Search for the cell housing the specified text and yield its (X, Y) center coordinate. 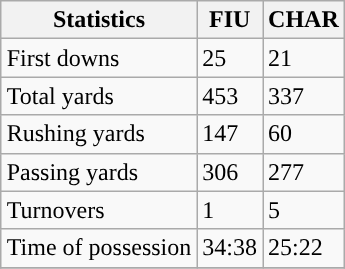
306 (230, 172)
5 (304, 210)
Time of possession (99, 248)
Rushing yards (99, 134)
60 (304, 134)
277 (304, 172)
First downs (99, 58)
Statistics (99, 20)
1 (230, 210)
Turnovers (99, 210)
453 (230, 96)
FIU (230, 20)
337 (304, 96)
25:22 (304, 248)
34:38 (230, 248)
147 (230, 134)
CHAR (304, 20)
Total yards (99, 96)
25 (230, 58)
21 (304, 58)
Passing yards (99, 172)
